Identify which cell holds the provided text, then report its (X, Y) central coordinate. 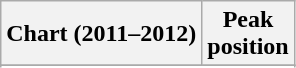
Peakposition (248, 34)
Chart (2011–2012) (102, 34)
